Identify which cell holds the provided text, then report its [x, y] central coordinate. 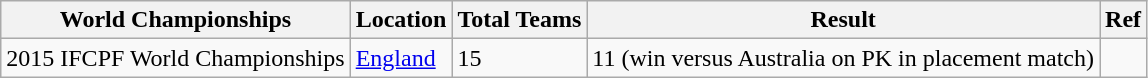
15 [520, 58]
2015 IFCPF World Championships [176, 58]
England [401, 58]
World Championships [176, 20]
Total Teams [520, 20]
Ref [1124, 20]
Location [401, 20]
Result [844, 20]
11 (win versus Australia on PK in placement match) [844, 58]
